Identify which cell holds the provided text, then report its [x, y] central coordinate. 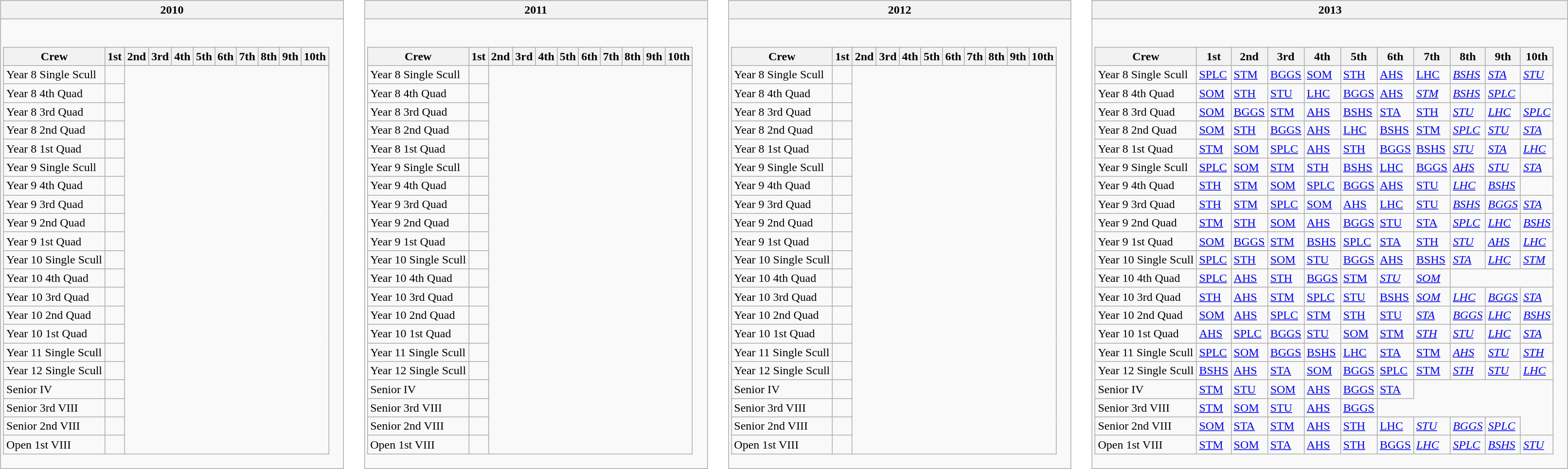
2013 [1330, 10]
2010 [172, 10]
2011 [536, 10]
2012 [900, 10]
